Extract the (x, y) coordinate from the center of the cell holding the provided text.  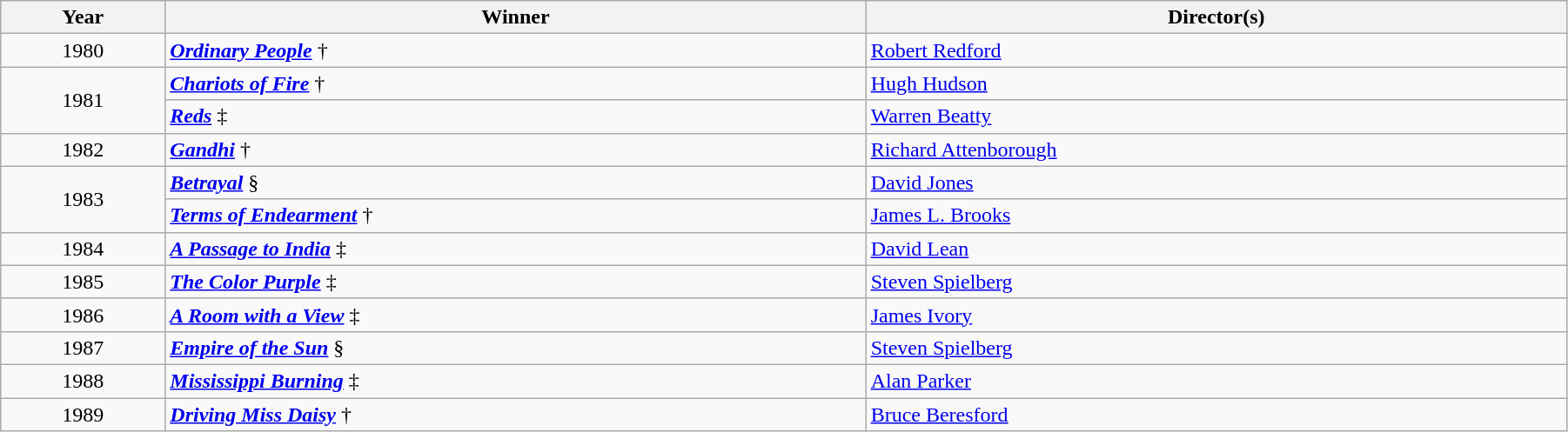
James L. Brooks (1216, 216)
Driving Miss Daisy † (515, 415)
David Jones (1216, 183)
1988 (84, 381)
Mississippi Burning ‡ (515, 381)
1986 (84, 315)
Alan Parker (1216, 381)
Hugh Hudson (1216, 83)
Betrayal § (515, 183)
David Lean (1216, 249)
1987 (84, 348)
Year (84, 17)
Warren Beatty (1216, 116)
Empire of the Sun § (515, 348)
1982 (84, 150)
Terms of Endearment † (515, 216)
1980 (84, 50)
A Room with a View ‡ (515, 315)
The Color Purple ‡ (515, 282)
Chariots of Fire † (515, 83)
1984 (84, 249)
Robert Redford (1216, 50)
Gandhi † (515, 150)
1989 (84, 415)
1985 (84, 282)
Ordinary People † (515, 50)
1981 (84, 100)
Director(s) (1216, 17)
James Ivory (1216, 315)
Richard Attenborough (1216, 150)
Bruce Beresford (1216, 415)
Reds ‡ (515, 116)
Winner (515, 17)
A Passage to India ‡ (515, 249)
1983 (84, 199)
